Extract the (x, y) coordinate from the center of the cell holding the provided text.  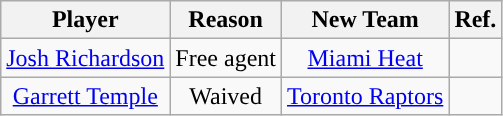
New Team (364, 20)
Reason (226, 20)
Ref. (476, 20)
Toronto Raptors (364, 96)
Josh Richardson (86, 58)
Garrett Temple (86, 96)
Free agent (226, 58)
Miami Heat (364, 58)
Waived (226, 96)
Player (86, 20)
